For the text-containing cell, return its midpoint in [X, Y] coordinate format. 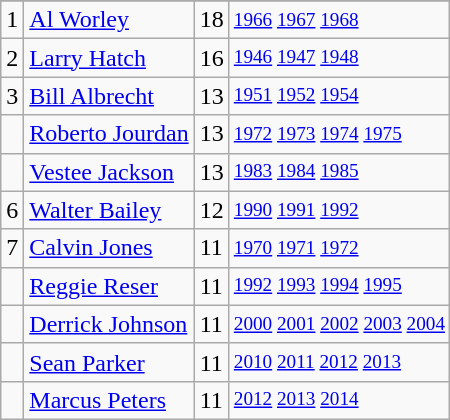
7 [12, 248]
2000 2001 2002 2003 2004 [339, 324]
16 [212, 58]
2 [12, 58]
Calvin Jones [109, 248]
2010 2011 2012 2013 [339, 362]
18 [212, 20]
1951 1952 1954 [339, 96]
1983 1984 1985 [339, 172]
12 [212, 210]
2012 2013 2014 [339, 400]
1 [12, 20]
Reggie Reser [109, 286]
Bill Albrecht [109, 96]
1990 1991 1992 [339, 210]
1992 1993 1994 1995 [339, 286]
Derrick Johnson [109, 324]
Larry Hatch [109, 58]
Sean Parker [109, 362]
Walter Bailey [109, 210]
Roberto Jourdan [109, 134]
1972 1973 1974 1975 [339, 134]
1966 1967 1968 [339, 20]
6 [12, 210]
Al Worley [109, 20]
Marcus Peters [109, 400]
1946 1947 1948 [339, 58]
1970 1971 1972 [339, 248]
3 [12, 96]
Vestee Jackson [109, 172]
